From the cell containing the given text, extract its center point as [X, Y] coordinate. 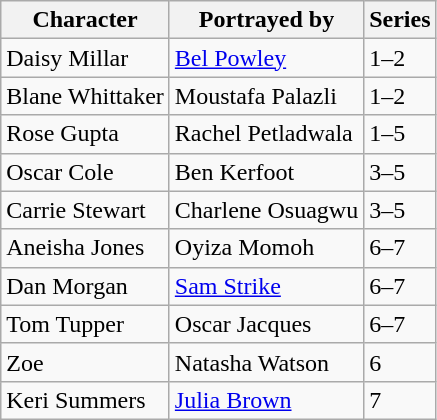
Dan Morgan [86, 286]
Aneisha Jones [86, 248]
Oyiza Momoh [266, 248]
Natasha Watson [266, 362]
Julia Brown [266, 400]
Bel Powley [266, 58]
Portrayed by [266, 20]
Oscar Cole [86, 172]
Keri Summers [86, 400]
Ben Kerfoot [266, 172]
Daisy Millar [86, 58]
1–5 [400, 134]
7 [400, 400]
6 [400, 362]
Rose Gupta [86, 134]
Character [86, 20]
Series [400, 20]
Moustafa Palazli [266, 96]
Carrie Stewart [86, 210]
Blane Whittaker [86, 96]
Oscar Jacques [266, 324]
Charlene Osuagwu [266, 210]
Tom Tupper [86, 324]
Rachel Petladwala [266, 134]
Zoe [86, 362]
Sam Strike [266, 286]
